Search for the cell housing the specified text and yield its (x, y) center coordinate. 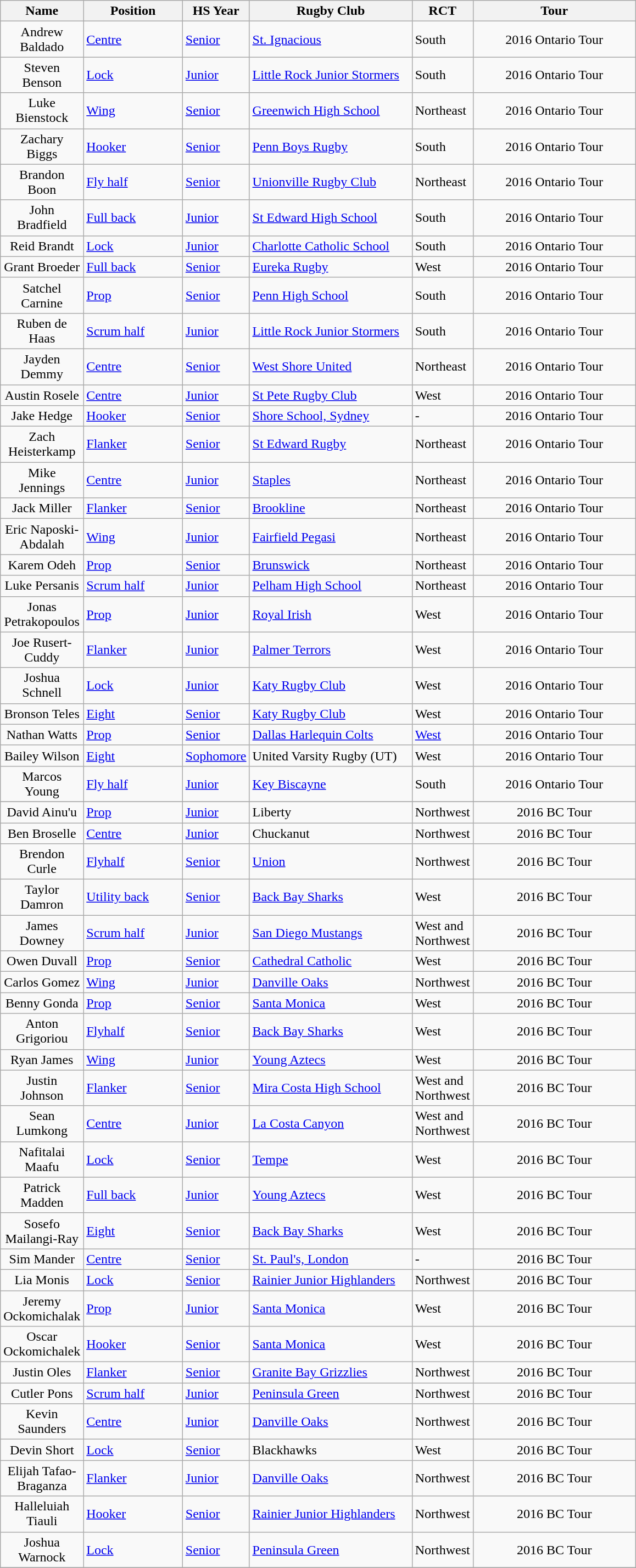
Eureka Rugby (331, 267)
HS Year (216, 11)
Chuckanut (331, 833)
St Edward High School (331, 217)
Ruben de Haas (42, 331)
Joe Rusert-Cuddy (42, 650)
Royal Irish (331, 614)
St Edward Rugby (331, 445)
Luke Persanis (42, 586)
Luke Bienstock (42, 111)
Jeremy Ockomichalak (42, 1308)
Elijah Tafao-Braganza (42, 1478)
Taylor Damron (42, 897)
Patrick Madden (42, 1195)
Liberty (331, 812)
Rugby Club (331, 11)
Benny Gonda (42, 1003)
Jack Miller (42, 508)
San Diego Mustangs (331, 933)
Carlos Gomez (42, 982)
Marcos Young (42, 784)
Ryan James (42, 1060)
Staples (331, 480)
Karem Odeh (42, 565)
James Downey (42, 933)
Zachary Biggs (42, 146)
Owen Duvall (42, 961)
Ben Broselle (42, 833)
David Ainu'u (42, 812)
Penn Boys Rugby (331, 146)
Unionville Rugby Club (331, 182)
Satchel Carnine (42, 295)
Oscar Ockomichalek (42, 1344)
Tempe (331, 1160)
Name (42, 11)
Position (133, 11)
Nafitalai Maafu (42, 1160)
Tour (554, 11)
Greenwich High School (331, 111)
Sosefo Mailangi-Ray (42, 1231)
Zach Heisterkamp (42, 445)
Brookline (331, 508)
Mike Jennings (42, 480)
Grant Broeder (42, 267)
Bailey Wilson (42, 755)
John Bradfield (42, 217)
St. Paul's, London (331, 1259)
Brendon Curle (42, 862)
Steven Benson (42, 75)
Penn High School (331, 295)
Kevin Saunders (42, 1422)
Cutler Pons (42, 1393)
Brunswick (331, 565)
Brandon Boon (42, 182)
Sean Lumkong (42, 1123)
St. Ignacious (331, 40)
Sim Mander (42, 1259)
Sophomore (216, 755)
Dallas Harlequin Colts (331, 735)
Pelham High School (331, 586)
Key Biscayne (331, 784)
Utility back (133, 897)
Anton Grigoriou (42, 1031)
Devin Short (42, 1450)
Nathan Watts (42, 735)
La Costa Canyon (331, 1123)
Joshua Warnock (42, 1549)
Justin Oles (42, 1373)
Reid Brandt (42, 246)
Lia Monis (42, 1280)
Halleluiah Tiauli (42, 1514)
Charlotte Catholic School (331, 246)
Mira Costa High School (331, 1088)
Jake Hedge (42, 416)
RCT (443, 11)
Jayden Demmy (42, 367)
Blackhawks (331, 1450)
Andrew Baldado (42, 40)
West Shore United (331, 367)
Palmer Terrors (331, 650)
Eric Naposki-Abdalah (42, 537)
Fairfield Pegasi (331, 537)
Jonas Petrakopoulos (42, 614)
Shore School, Sydney (331, 416)
Union (331, 862)
United Varsity Rugby (UT) (331, 755)
Bronson Teles (42, 714)
Granite Bay Grizzlies (331, 1373)
Justin Johnson (42, 1088)
St Pete Rugby Club (331, 395)
Cathedral Catholic (331, 961)
Austin Rosele (42, 395)
Joshua Schnell (42, 685)
